Identify which cell holds the provided text, then report its (x, y) central coordinate. 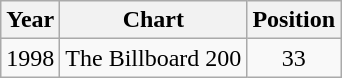
33 (294, 58)
Year (30, 20)
The Billboard 200 (154, 58)
1998 (30, 58)
Position (294, 20)
Chart (154, 20)
